Return (X, Y) of the center of cell containing provided text 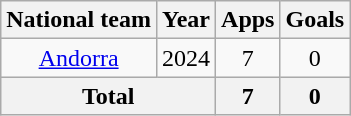
National team (79, 20)
Total (108, 96)
Apps (248, 20)
Goals (315, 20)
Andorra (79, 58)
Year (186, 20)
2024 (186, 58)
